Detect which cell encompasses the target text, then output its [x, y] center coordinate. 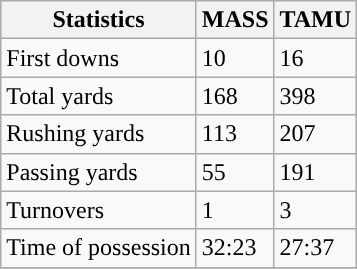
207 [316, 134]
Rushing yards [99, 134]
MASS [235, 20]
10 [235, 58]
First downs [99, 58]
Statistics [99, 20]
TAMU [316, 20]
398 [316, 96]
Turnovers [99, 210]
3 [316, 210]
Time of possession [99, 248]
191 [316, 172]
Passing yards [99, 172]
1 [235, 210]
32:23 [235, 248]
113 [235, 134]
55 [235, 172]
Total yards [99, 96]
168 [235, 96]
16 [316, 58]
27:37 [316, 248]
